For the text-containing cell, return its midpoint in [X, Y] coordinate format. 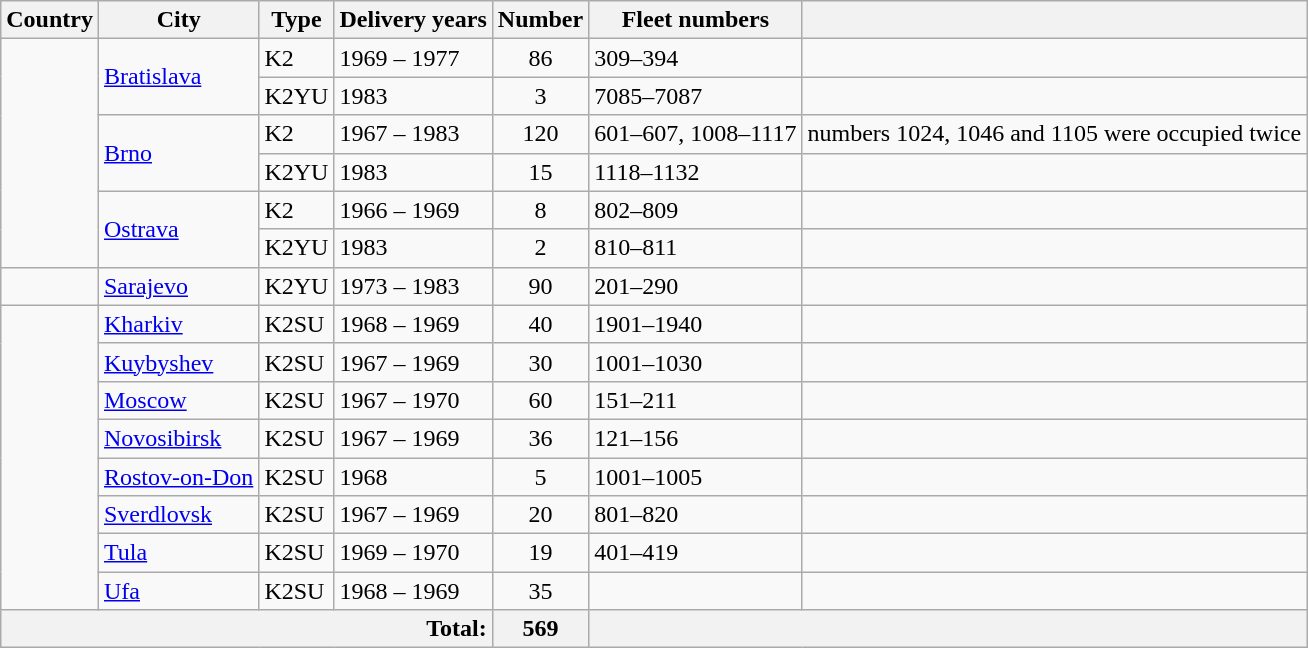
Kharkiv [178, 324]
1969 – 1977 [413, 58]
Total: [247, 629]
1001–1005 [696, 477]
309–394 [696, 58]
Moscow [178, 400]
36 [540, 438]
1968 [413, 477]
121–156 [696, 438]
401–419 [696, 553]
Number [540, 20]
1967 – 1983 [413, 134]
35 [540, 591]
7085–7087 [696, 96]
1001–1030 [696, 362]
numbers 1024, 1046 and 1105 were occupied twice [1054, 134]
1118–1132 [696, 172]
Tula [178, 553]
Novosibirsk [178, 438]
Sarajevo [178, 286]
801–820 [696, 515]
Delivery years [413, 20]
15 [540, 172]
120 [540, 134]
40 [540, 324]
201–290 [696, 286]
Ostrava [178, 229]
Sverdlovsk [178, 515]
90 [540, 286]
1966 – 1969 [413, 210]
1901–1940 [696, 324]
2 [540, 248]
20 [540, 515]
60 [540, 400]
Kuybyshev [178, 362]
5 [540, 477]
86 [540, 58]
569 [540, 629]
Country [50, 20]
Rostov-on-Don [178, 477]
1967 – 1970 [413, 400]
810–811 [696, 248]
19 [540, 553]
1969 – 1970 [413, 553]
8 [540, 210]
30 [540, 362]
City [178, 20]
Ufa [178, 591]
3 [540, 96]
802–809 [696, 210]
Bratislava [178, 77]
601–607, 1008–1117 [696, 134]
Brno [178, 153]
Fleet numbers [696, 20]
151–211 [696, 400]
Type [296, 20]
1973 – 1983 [413, 286]
